Output the (X, Y) coordinate of the center of the cell containing the given text.  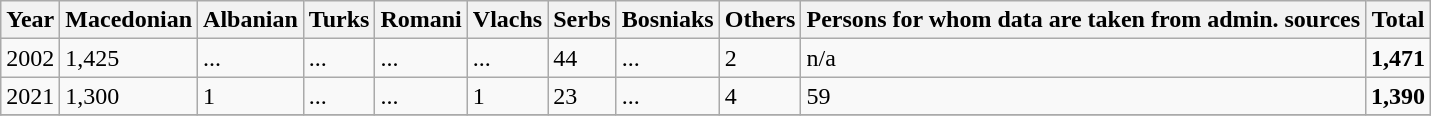
Albanian (251, 20)
n/a (1084, 58)
59 (1084, 96)
2021 (30, 96)
Total (1398, 20)
4 (760, 96)
Others (760, 20)
Bosniaks (668, 20)
1,390 (1398, 96)
Macedonian (129, 20)
Year (30, 20)
Turks (339, 20)
Romani (421, 20)
2 (760, 58)
1,300 (129, 96)
Vlachs (507, 20)
2002 (30, 58)
Serbs (582, 20)
Persons for whom data are taken from admin. sources (1084, 20)
1,471 (1398, 58)
44 (582, 58)
23 (582, 96)
1,425 (129, 58)
